Identify which cell holds the provided text, then report its [x, y] central coordinate. 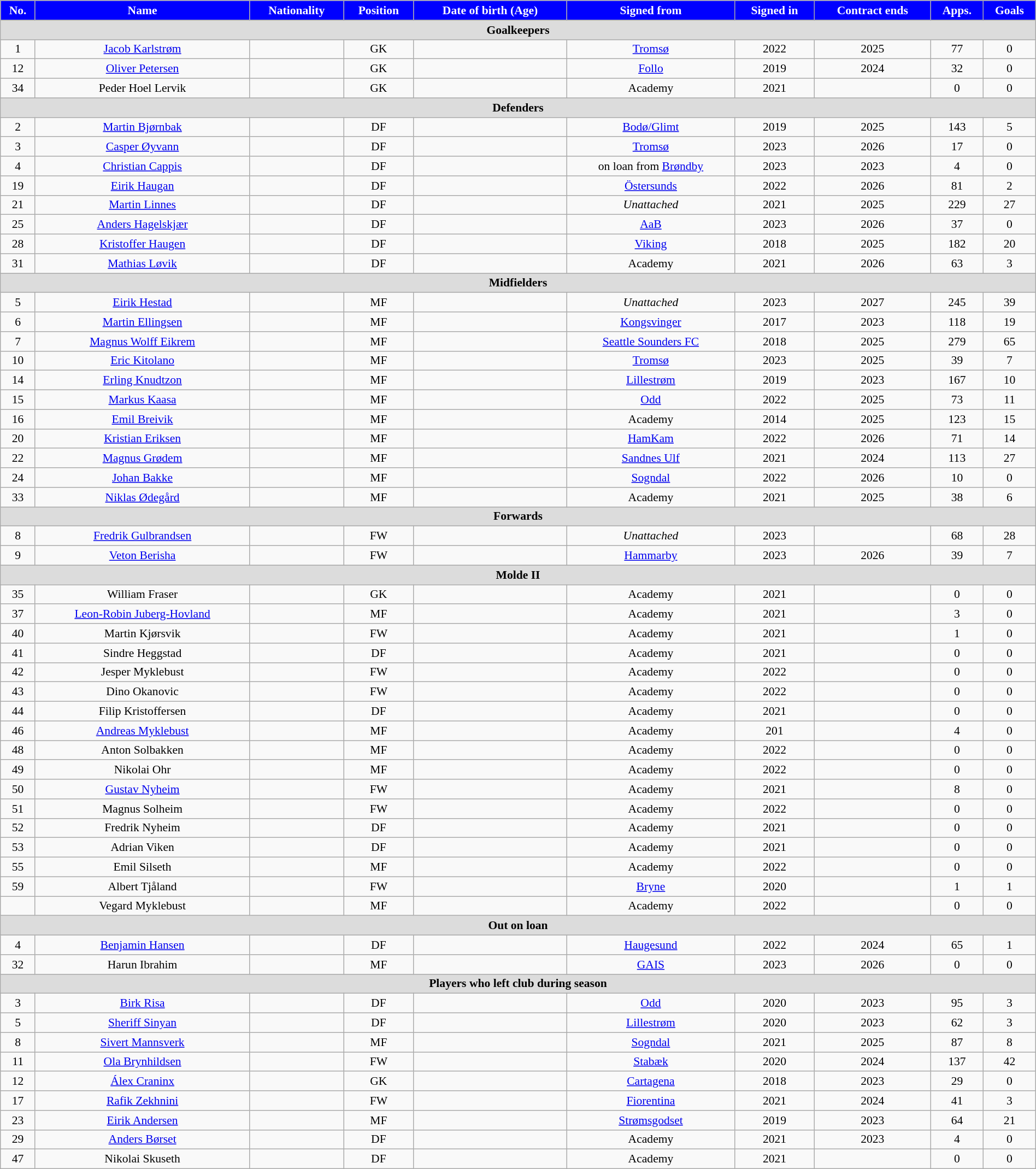
46 [18, 731]
Martin Bjørnbak [142, 127]
Mathias Løvik [142, 263]
Eric Kitolano [142, 361]
Stabæk [651, 1062]
Defenders [518, 108]
33 [18, 497]
49 [18, 770]
123 [957, 419]
35 [18, 595]
Sheriff Sinyan [142, 1023]
Emil Silseth [142, 867]
Anders Hagelskjær [142, 225]
Gustav Nyheim [142, 789]
Adrian Viken [142, 848]
137 [957, 1062]
Jacob Karlstrøm [142, 49]
Erling Knudtzon [142, 380]
201 [775, 731]
Name [142, 10]
113 [957, 459]
143 [957, 127]
Sandnes Ulf [651, 459]
Jesper Myklebust [142, 672]
Bodø/Glimt [651, 127]
40 [18, 633]
Peder Hoel Lervik [142, 89]
Haugesund [651, 945]
2027 [872, 303]
Follo [651, 69]
Signed from [651, 10]
Nationality [297, 10]
43 [18, 692]
Anders Børset [142, 1139]
Leon-Robin Juberg-Hovland [142, 614]
Goalkeepers [518, 30]
63 [957, 263]
47 [18, 1159]
Players who left club during season [518, 984]
Álex Craninx [142, 1082]
81 [957, 186]
Niklas Ødegård [142, 497]
Molde II [518, 575]
AaB [651, 225]
Contract ends [872, 10]
245 [957, 303]
55 [18, 867]
on loan from Brøndby [651, 166]
Eirik Hestad [142, 303]
16 [18, 419]
Albert Tjåland [142, 886]
95 [957, 1003]
62 [957, 1023]
Vegard Myklebust [142, 906]
59 [18, 886]
Strømsgodset [651, 1120]
182 [957, 244]
64 [957, 1120]
31 [18, 263]
Veton Berisha [142, 556]
73 [957, 400]
68 [957, 536]
Harun Ibrahim [142, 965]
38 [957, 497]
Emil Breivik [142, 419]
Fredrik Gulbrandsen [142, 536]
Magnus Wolff Eikrem [142, 342]
Nikolai Ohr [142, 770]
Signed in [775, 10]
Markus Kaasa [142, 400]
167 [957, 380]
Oliver Petersen [142, 69]
44 [18, 712]
Fiorentina [651, 1101]
Magnus Grødem [142, 459]
2017 [775, 322]
50 [18, 789]
HamKam [651, 439]
Viking [651, 244]
34 [18, 89]
Casper Øyvann [142, 147]
William Fraser [142, 595]
87 [957, 1042]
Filip Kristoffersen [142, 712]
Birk Risa [142, 1003]
Christian Cappis [142, 166]
Cartagena [651, 1082]
Martin Linnes [142, 205]
Apps. [957, 10]
Eirik Andersen [142, 1120]
Andreas Myklebust [142, 731]
Out on loan [518, 926]
Magnus Solheim [142, 809]
52 [18, 828]
Nikolai Skuseth [142, 1159]
Benjamin Hansen [142, 945]
Fredrik Nyheim [142, 828]
Kristian Eriksen [142, 439]
Seattle Sounders FC [651, 342]
51 [18, 809]
229 [957, 205]
Midfielders [518, 283]
25 [18, 225]
Johan Bakke [142, 478]
77 [957, 49]
Martin Ellingsen [142, 322]
Hammarby [651, 556]
Bryne [651, 886]
GAIS [651, 965]
Position [379, 10]
9 [18, 556]
23 [18, 1120]
Goals [1010, 10]
Date of birth (Age) [490, 10]
118 [957, 322]
Rafik Zekhnini [142, 1101]
Forwards [518, 516]
48 [18, 750]
22 [18, 459]
Kongsvinger [651, 322]
Eirik Haugan [142, 186]
Sindre Heggstad [142, 653]
71 [957, 439]
Sivert Mannsverk [142, 1042]
Martin Kjørsvik [142, 633]
Östersunds [651, 186]
Ola Brynhildsen [142, 1062]
Dino Okanovic [142, 692]
24 [18, 478]
53 [18, 848]
Kristoffer Haugen [142, 244]
2014 [775, 419]
279 [957, 342]
No. [18, 10]
Anton Solbakken [142, 750]
